Provide the (x, y) coordinate of the cell's center where the given text is located.  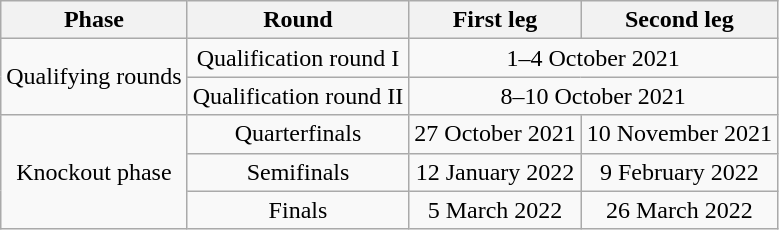
First leg (495, 20)
Qualification round II (298, 96)
Phase (94, 20)
Qualification round I (298, 58)
10 November 2021 (679, 134)
Qualifying rounds (94, 77)
27 October 2021 (495, 134)
26 March 2022 (679, 210)
Quarterfinals (298, 134)
Knockout phase (94, 172)
Round (298, 20)
Finals (298, 210)
12 January 2022 (495, 172)
1–4 October 2021 (594, 58)
8–10 October 2021 (594, 96)
5 March 2022 (495, 210)
9 February 2022 (679, 172)
Semifinals (298, 172)
Second leg (679, 20)
